Capture the cell that displays the provided text and extract its [X, Y] central coordinate. 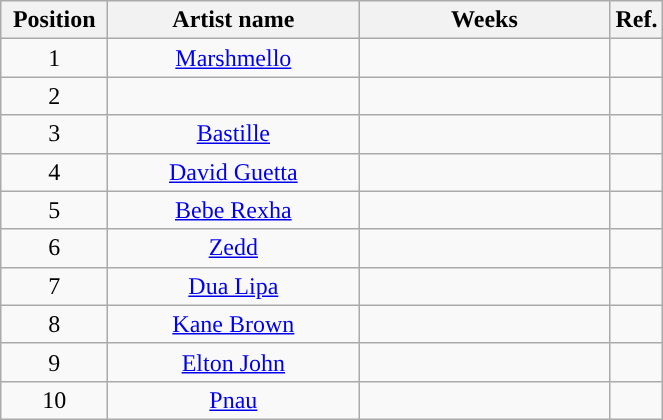
Bebe Rexha [234, 210]
Pnau [234, 400]
Artist name [234, 20]
7 [54, 286]
6 [54, 248]
8 [54, 324]
10 [54, 400]
4 [54, 172]
Elton John [234, 362]
Position [54, 20]
Zedd [234, 248]
Dua Lipa [234, 286]
5 [54, 210]
Bastille [234, 134]
9 [54, 362]
Weeks [484, 20]
Marshmello [234, 58]
1 [54, 58]
David Guetta [234, 172]
3 [54, 134]
Kane Brown [234, 324]
2 [54, 96]
Ref. [636, 20]
